Detect which cell encompasses the target text, then output its (x, y) center coordinate. 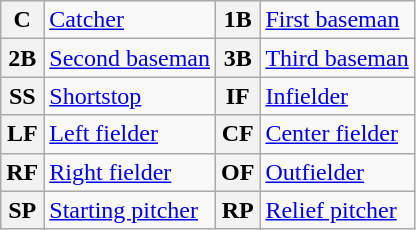
1B (237, 20)
Center fielder (337, 134)
SS (22, 96)
Starting pitcher (130, 210)
3B (237, 58)
Right fielder (130, 172)
RF (22, 172)
C (22, 20)
2B (22, 58)
Left fielder (130, 134)
Relief pitcher (337, 210)
CF (237, 134)
Third baseman (337, 58)
IF (237, 96)
RP (237, 210)
Catcher (130, 20)
Infielder (337, 96)
LF (22, 134)
Second baseman (130, 58)
SP (22, 210)
First baseman (337, 20)
OF (237, 172)
Outfielder (337, 172)
Shortstop (130, 96)
